Output the [X, Y] coordinate of the center of the cell containing the given text.  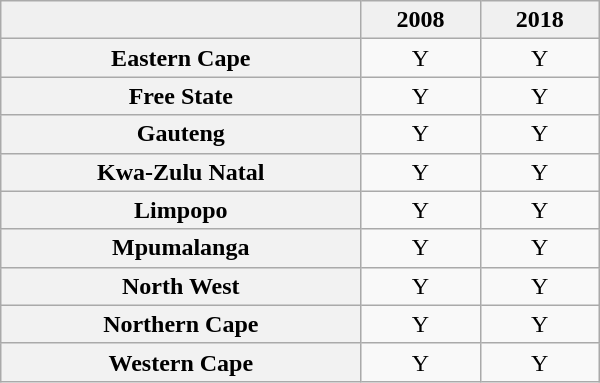
Kwa-Zulu Natal [181, 172]
Free State [181, 96]
Gauteng [181, 134]
Limpopo [181, 210]
2008 [420, 20]
Mpumalanga [181, 248]
2018 [540, 20]
North West [181, 286]
Western Cape [181, 362]
Northern Cape [181, 324]
Eastern Cape [181, 58]
